For the text-containing cell, return its midpoint in (X, Y) coordinate format. 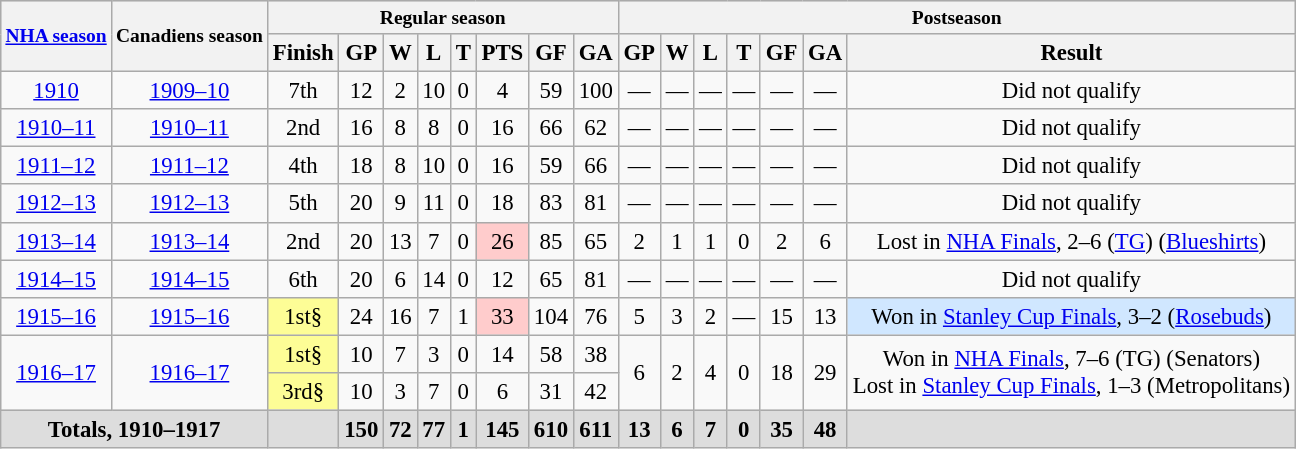
31 (552, 392)
6th (302, 279)
Won in Stanley Cup Finals, 3–2 (Rosebuds) (1071, 316)
77 (434, 429)
5th (302, 204)
Result (1071, 53)
3rd§ (302, 392)
611 (596, 429)
NHA season (56, 36)
Totals, 1910–1917 (134, 429)
PTS (502, 53)
48 (826, 429)
Regular season (442, 18)
100 (596, 91)
29 (826, 372)
150 (362, 429)
1910 (56, 91)
Lost in NHA Finals, 2–6 (TG) (Blueshirts) (1071, 241)
Canadiens season (189, 36)
104 (552, 316)
33 (502, 316)
85 (552, 241)
58 (552, 354)
9 (400, 204)
5 (639, 316)
11 (434, 204)
145 (502, 429)
26 (502, 241)
38 (596, 354)
83 (552, 204)
42 (596, 392)
72 (400, 429)
62 (596, 128)
610 (552, 429)
7th (302, 91)
35 (781, 429)
Postseason (956, 18)
24 (362, 316)
76 (596, 316)
Finish (302, 53)
Won in NHA Finals, 7–6 (TG) (Senators)Lost in Stanley Cup Finals, 1–3 (Metropolitans) (1071, 372)
1909–10 (189, 91)
4th (302, 166)
15 (781, 316)
